Find where the given text appears and provide that cell's center as [x, y] coordinate. 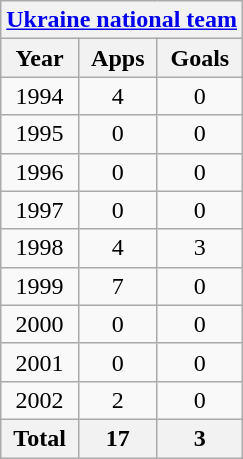
Year [40, 58]
1997 [40, 210]
17 [118, 438]
2000 [40, 324]
2001 [40, 362]
7 [118, 286]
Goals [200, 58]
2 [118, 400]
1996 [40, 172]
Total [40, 438]
1998 [40, 248]
Apps [118, 58]
1994 [40, 96]
1999 [40, 286]
Ukraine national team [122, 20]
2002 [40, 400]
1995 [40, 134]
